Capture the cell that displays the provided text and extract its [x, y] central coordinate. 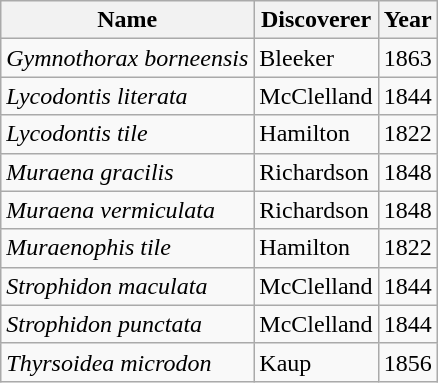
Muraena vermiculata [128, 210]
Strophidon maculata [128, 286]
Muraena gracilis [128, 172]
Muraenophis tile [128, 248]
Name [128, 20]
Discoverer [316, 20]
Thyrsoidea microdon [128, 362]
1856 [408, 362]
Gymnothorax borneensis [128, 58]
Lycodontis tile [128, 134]
Bleeker [316, 58]
Strophidon punctata [128, 324]
1863 [408, 58]
Lycodontis literata [128, 96]
Kaup [316, 362]
Year [408, 20]
